Identify which cell holds the provided text, then report its [X, Y] central coordinate. 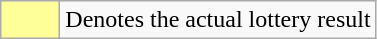
Denotes the actual lottery result [218, 20]
